Return the [x, y] coordinate for the center point of the cell that contains the specified text.  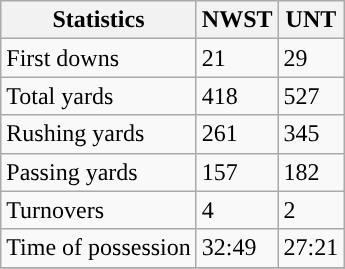
Time of possession [99, 248]
Passing yards [99, 172]
345 [311, 134]
Turnovers [99, 210]
27:21 [311, 248]
NWST [237, 20]
Total yards [99, 96]
29 [311, 58]
157 [237, 172]
4 [237, 210]
21 [237, 58]
182 [311, 172]
Statistics [99, 20]
261 [237, 134]
First downs [99, 58]
Rushing yards [99, 134]
418 [237, 96]
2 [311, 210]
527 [311, 96]
32:49 [237, 248]
UNT [311, 20]
